Output the (X, Y) coordinate of the center of the cell containing the given text.  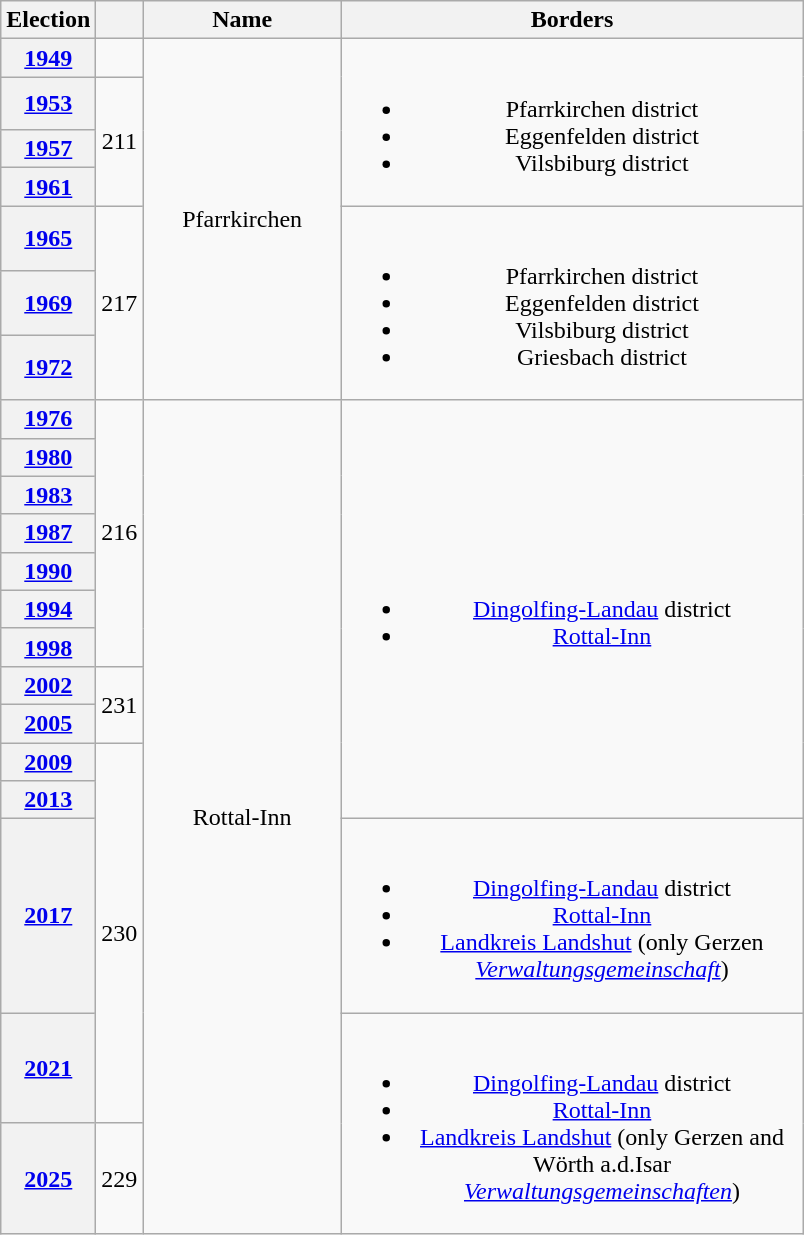
Name (242, 20)
1965 (48, 238)
2009 (48, 761)
1983 (48, 495)
1949 (48, 58)
Dingolfing-Landau districtRottal-InnLandkreis Landshut (only Gerzen Verwaltungsgemeinschaft) (572, 916)
1980 (48, 457)
1987 (48, 533)
1957 (48, 149)
231 (120, 704)
Pfarrkirchen districtEggenfelden districtVilsbiburg districtGriesbach district (572, 303)
Pfarrkirchen (242, 220)
Dingolfing-Landau districtRottal-InnLandkreis Landshut (only Gerzen and Wörth a.d.Isar Verwaltungsgemeinschaften) (572, 1124)
2021 (48, 1068)
Rottal-Inn (242, 817)
Election (48, 20)
1998 (48, 647)
Pfarrkirchen districtEggenfelden districtVilsbiburg district (572, 122)
229 (120, 1178)
Borders (572, 20)
2013 (48, 800)
1961 (48, 187)
2002 (48, 685)
Dingolfing-Landau districtRottal-Inn (572, 610)
217 (120, 303)
211 (120, 142)
230 (120, 932)
216 (120, 533)
1976 (48, 419)
1994 (48, 609)
1969 (48, 304)
1990 (48, 571)
2017 (48, 916)
2025 (48, 1178)
1972 (48, 368)
2005 (48, 723)
1953 (48, 104)
